Output the (X, Y) coordinate of the center of the cell containing the given text.  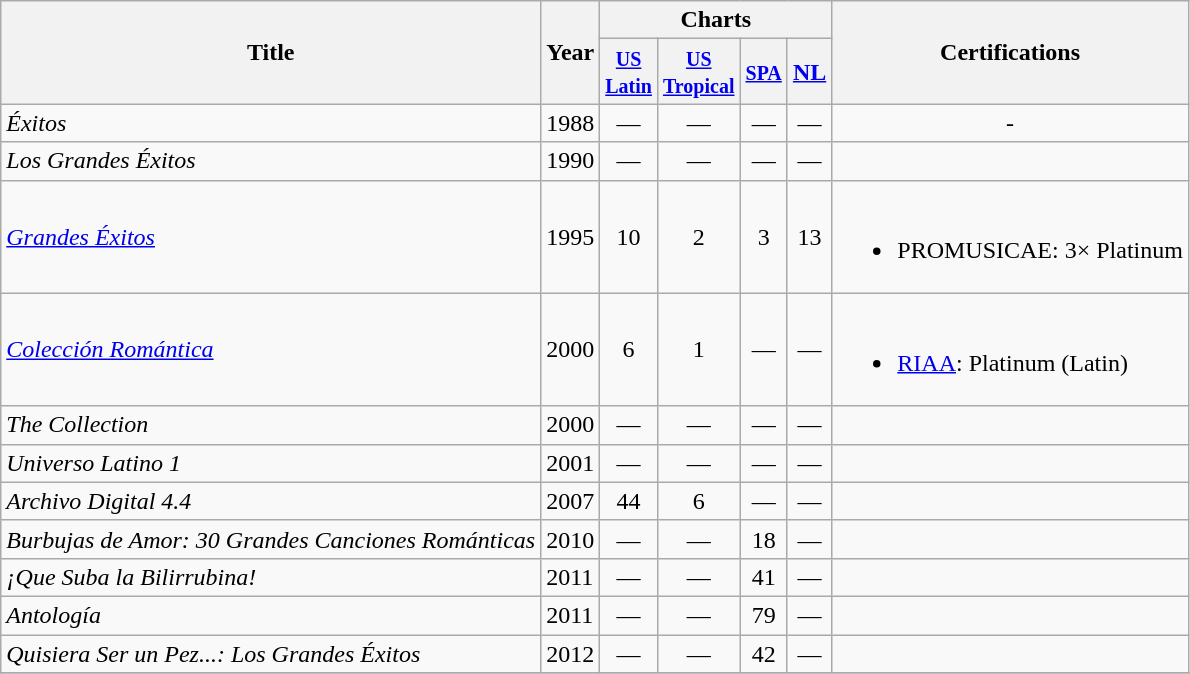
79 (764, 615)
Los Grandes Éxitos (271, 161)
2012 (570, 653)
Grandes Éxitos (271, 236)
PROMUSICAE: 3× Platinum (1010, 236)
- (1010, 123)
41 (764, 577)
USLatin (629, 72)
2001 (570, 463)
10 (629, 236)
44 (629, 501)
SPA (764, 72)
¡Que Suba la Bilirrubina! (271, 577)
NL (809, 72)
2010 (570, 539)
RIAA: Platinum (Latin) (1010, 350)
Universo Latino 1 (271, 463)
USTropical (698, 72)
Charts (716, 20)
2007 (570, 501)
1990 (570, 161)
Year (570, 52)
Colección Romántica (271, 350)
Éxitos (271, 123)
Title (271, 52)
13 (809, 236)
3 (764, 236)
2 (698, 236)
Archivo Digital 4.4 (271, 501)
1 (698, 350)
Burbujas de Amor: 30 Grandes Canciones Románticas (271, 539)
18 (764, 539)
1995 (570, 236)
42 (764, 653)
1988 (570, 123)
Certifications (1010, 52)
Antología (271, 615)
The Collection (271, 425)
Quisiera Ser un Pez...: Los Grandes Éxitos (271, 653)
